Locate the cell with the specified text and output its (X, Y) center coordinate. 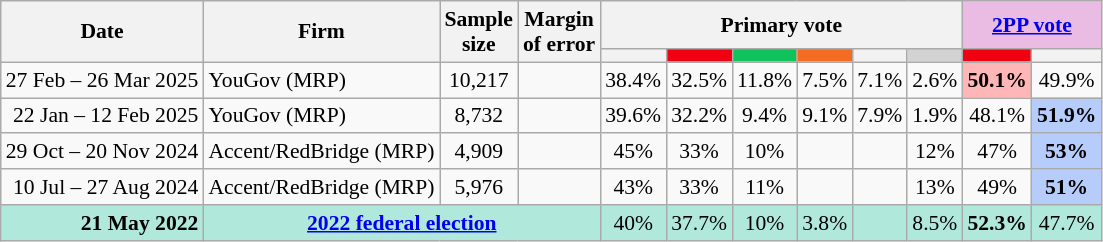
10 Jul – 27 Aug 2024 (102, 187)
37.7% (699, 223)
2.6% (934, 80)
11.8% (764, 80)
32.5% (699, 80)
49% (996, 187)
47% (996, 152)
8,732 (479, 116)
39.6% (633, 116)
7.5% (824, 80)
5,976 (479, 187)
7.9% (880, 116)
27 Feb – 26 Mar 2025 (102, 80)
53% (1066, 152)
Firm (321, 32)
38.4% (633, 80)
1.9% (934, 116)
7.1% (880, 80)
9.1% (824, 116)
48.1% (996, 116)
47.7% (1066, 223)
29 Oct – 20 Nov 2024 (102, 152)
2022 federal election (402, 223)
Primary vote (781, 25)
12% (934, 152)
Samplesize (479, 32)
9.4% (764, 116)
11% (764, 187)
3.8% (824, 223)
8.5% (934, 223)
52.3% (996, 223)
Date (102, 32)
Marginof error (559, 32)
51.9% (1066, 116)
22 Jan – 12 Feb 2025 (102, 116)
2PP vote (1032, 25)
4,909 (479, 152)
13% (934, 187)
40% (633, 223)
32.2% (699, 116)
50.1% (996, 80)
45% (633, 152)
51% (1066, 187)
43% (633, 187)
21 May 2022 (102, 223)
10,217 (479, 80)
49.9% (1066, 80)
